Find where the given text appears and provide that cell's center as [x, y] coordinate. 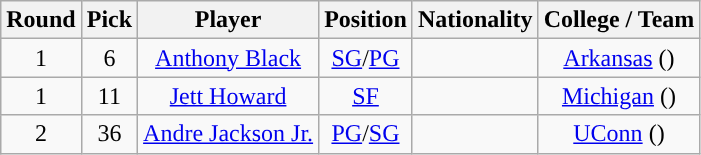
36 [109, 134]
2 [41, 134]
Player [228, 20]
Position [366, 20]
Nationality [475, 20]
SF [366, 96]
UConn () [619, 134]
11 [109, 96]
Anthony Black [228, 58]
SG/PG [366, 58]
PG/SG [366, 134]
Arkansas () [619, 58]
6 [109, 58]
Andre Jackson Jr. [228, 134]
Pick [109, 20]
College / Team [619, 20]
Jett Howard [228, 96]
Michigan () [619, 96]
Round [41, 20]
